Return the [X, Y] coordinate for the center point of the cell that contains the specified text.  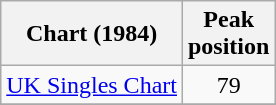
Chart (1984) [92, 34]
Peakposition [228, 34]
79 [228, 85]
UK Singles Chart [92, 85]
